Provide the [X, Y] coordinate of the cell's center where the given text is located.  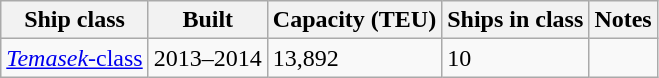
Ships in class [516, 20]
2013–2014 [208, 58]
Temasek-class [74, 58]
Built [208, 20]
Ship class [74, 20]
Notes [623, 20]
Capacity (TEU) [354, 20]
13,892 [354, 58]
10 [516, 58]
